Locate the cell with the specified text and output its (X, Y) center coordinate. 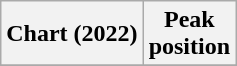
Chart (2022) (72, 34)
Peakposition (189, 34)
